Locate the cell with the specified text and output its (x, y) center coordinate. 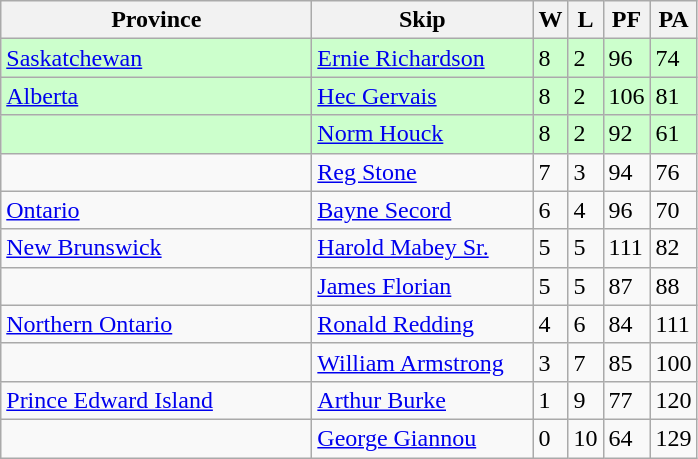
0 (550, 438)
81 (674, 96)
L (586, 20)
Ernie Richardson (422, 58)
64 (626, 438)
1 (550, 400)
74 (674, 58)
PF (626, 20)
77 (626, 400)
Saskatchewan (156, 58)
Prince Edward Island (156, 400)
Alberta (156, 96)
Northern Ontario (156, 324)
Harold Mabey Sr. (422, 248)
William Armstrong (422, 362)
82 (674, 248)
61 (674, 134)
106 (626, 96)
George Giannou (422, 438)
W (550, 20)
85 (626, 362)
76 (674, 172)
70 (674, 210)
100 (674, 362)
87 (626, 286)
James Florian (422, 286)
88 (674, 286)
9 (586, 400)
10 (586, 438)
Hec Gervais (422, 96)
84 (626, 324)
Norm Houck (422, 134)
Ronald Redding (422, 324)
120 (674, 400)
Ontario (156, 210)
PA (674, 20)
Bayne Secord (422, 210)
New Brunswick (156, 248)
Reg Stone (422, 172)
Province (156, 20)
Arthur Burke (422, 400)
129 (674, 438)
92 (626, 134)
Skip (422, 20)
94 (626, 172)
